Locate the cell with the specified text and output its [x, y] center coordinate. 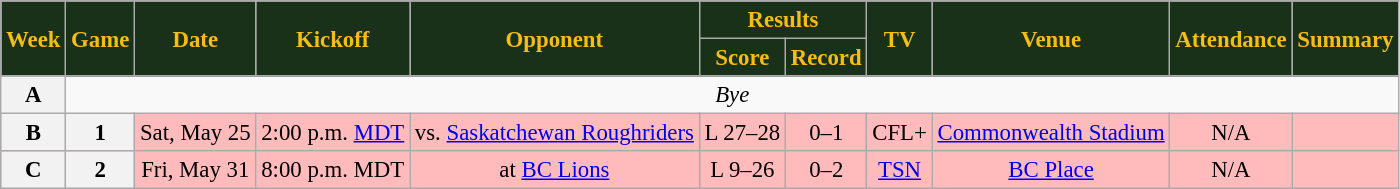
Opponent [555, 38]
B [34, 133]
L 27–28 [742, 133]
CFL+ [900, 133]
vs. Saskatchewan Roughriders [555, 133]
Bye [732, 95]
1 [100, 133]
TV [900, 38]
Score [742, 58]
Sat, May 25 [196, 133]
C [34, 170]
Summary [1346, 38]
Week [34, 38]
BC Place [1051, 170]
Commonwealth Stadium [1051, 133]
2 [100, 170]
TSN [900, 170]
L 9–26 [742, 170]
8:00 p.m. MDT [333, 170]
2:00 p.m. MDT [333, 133]
0–2 [826, 170]
Attendance [1231, 38]
Record [826, 58]
Game [100, 38]
Date [196, 38]
Results [783, 20]
0–1 [826, 133]
Kickoff [333, 38]
Fri, May 31 [196, 170]
at BC Lions [555, 170]
Venue [1051, 38]
A [34, 95]
